For the text-containing cell, return its midpoint in [X, Y] coordinate format. 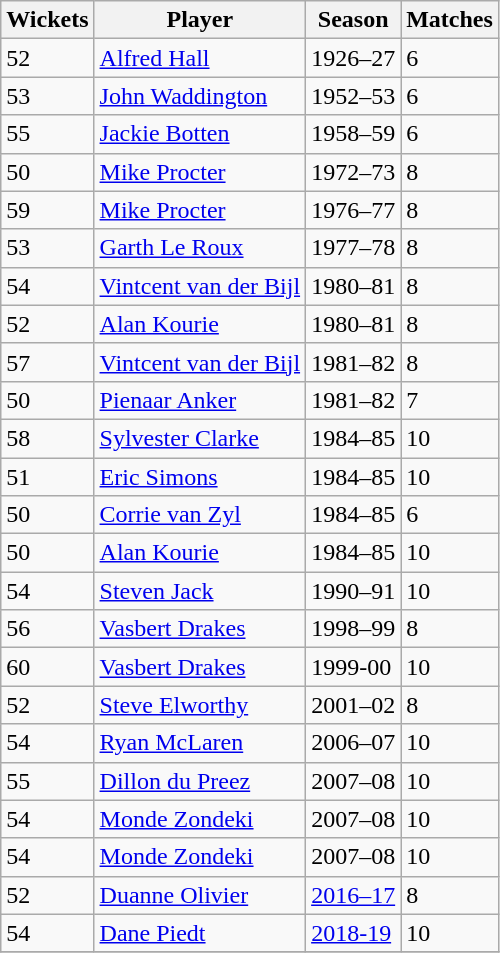
1952–53 [354, 96]
51 [48, 477]
1998–99 [354, 629]
Wickets [48, 20]
Duanne Olivier [200, 895]
Season [354, 20]
Matches [450, 20]
Garth Le Roux [200, 248]
Steven Jack [200, 591]
56 [48, 629]
Ryan McLaren [200, 743]
7 [450, 400]
60 [48, 667]
1958–59 [354, 134]
2006–07 [354, 743]
2001–02 [354, 705]
Pienaar Anker [200, 400]
2018-19 [354, 933]
Player [200, 20]
58 [48, 438]
Corrie van Zyl [200, 515]
57 [48, 362]
1990–91 [354, 591]
Sylvester Clarke [200, 438]
1977–78 [354, 248]
2016–17 [354, 895]
Dane Piedt [200, 933]
Alfred Hall [200, 58]
Dillon du Preez [200, 781]
1999-00 [354, 667]
John Waddington [200, 96]
Eric Simons [200, 477]
1926–27 [354, 58]
59 [48, 210]
1976–77 [354, 210]
Steve Elworthy [200, 705]
1972–73 [354, 172]
Jackie Botten [200, 134]
